Scan for the cell matching the given text and deliver its [X, Y] coordinate at center. 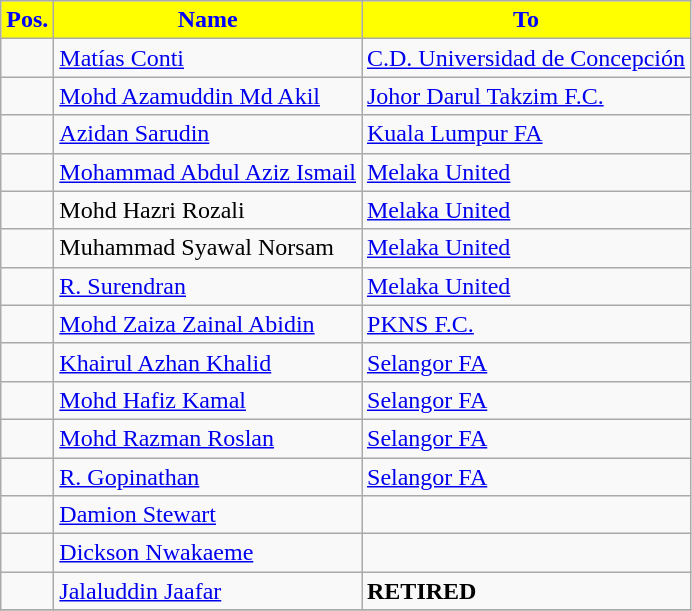
R. Gopinathan [208, 477]
Mohd Azamuddin Md Akil [208, 96]
Jalaluddin Jaafar [208, 591]
Matías Conti [208, 58]
Name [208, 20]
PKNS F.C. [526, 324]
Mohd Razman Roslan [208, 438]
R. Surendran [208, 286]
C.D. Universidad de Concepción [526, 58]
Mohammad Abdul Aziz Ismail [208, 172]
Mohd Hazri Rozali [208, 210]
Khairul Azhan Khalid [208, 362]
Pos. [28, 20]
Azidan Sarudin [208, 134]
Mohd Hafiz Kamal [208, 400]
Muhammad Syawal Norsam [208, 248]
Kuala Lumpur FA [526, 134]
To [526, 20]
Johor Darul Takzim F.C. [526, 96]
Mohd Zaiza Zainal Abidin [208, 324]
RETIRED [526, 591]
Damion Stewart [208, 515]
Dickson Nwakaeme [208, 553]
